Locate the cell with the specified text and output its (X, Y) center coordinate. 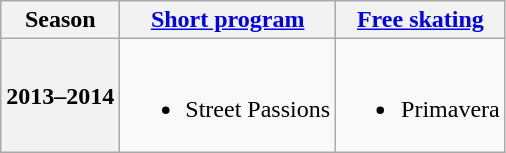
Primavera (421, 96)
Short program (228, 20)
Season (60, 20)
2013–2014 (60, 96)
Free skating (421, 20)
Street Passions (228, 96)
